Scan for the cell matching the given text and deliver its (X, Y) coordinate at center. 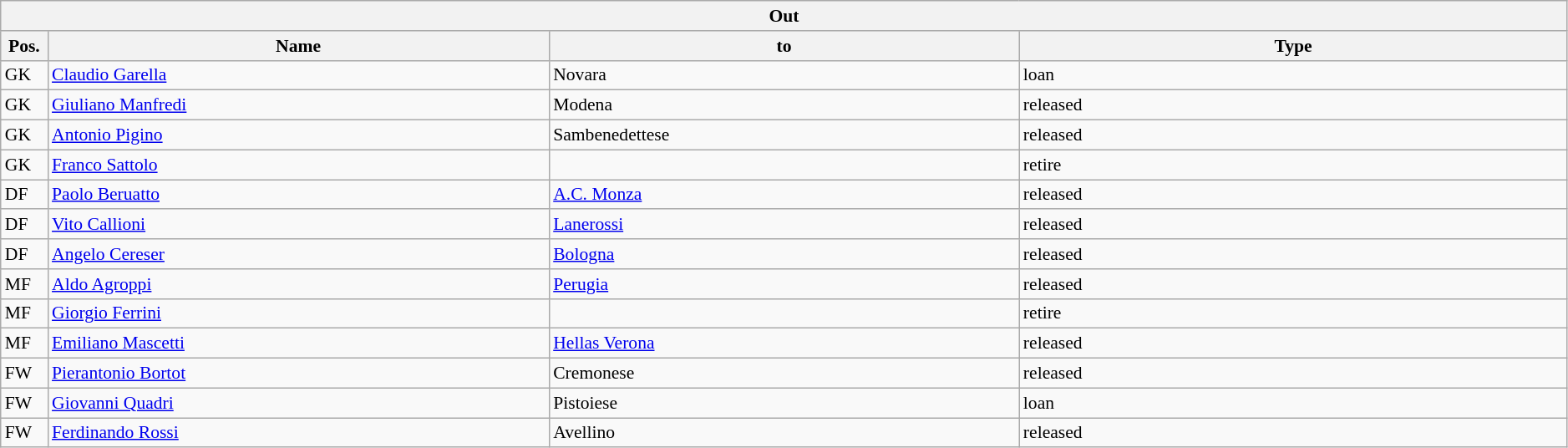
A.C. Monza (784, 195)
Pos. (24, 46)
Claudio Garella (298, 75)
Giovanni Quadri (298, 403)
Giorgio Ferrini (298, 313)
Type (1293, 46)
Novara (784, 75)
Sambenedettese (784, 135)
Vito Callioni (298, 225)
Angelo Cereser (298, 254)
Paolo Beruatto (298, 195)
to (784, 46)
Name (298, 46)
Franco Sattolo (298, 165)
Hellas Verona (784, 344)
Bologna (784, 254)
Ferdinando Rossi (298, 433)
Out (784, 16)
Cremonese (784, 374)
Pistoiese (784, 403)
Emiliano Mascetti (298, 344)
Aldo Agroppi (298, 284)
Giuliano Manfredi (298, 105)
Pierantonio Bortot (298, 374)
Perugia (784, 284)
Modena (784, 105)
Avellino (784, 433)
Lanerossi (784, 225)
Antonio Pigino (298, 135)
